Detect which cell encompasses the target text, then output its [x, y] center coordinate. 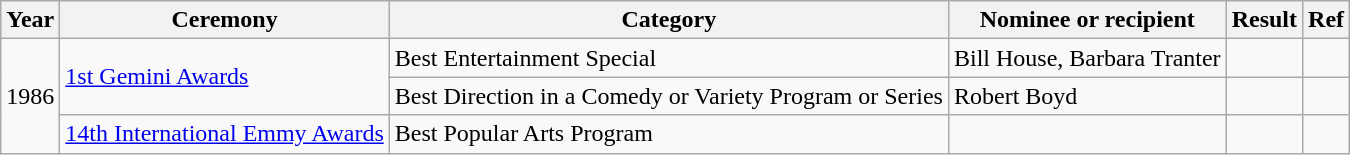
Category [668, 20]
Best Direction in a Comedy or Variety Program or Series [668, 96]
Robert Boyd [1087, 96]
1st Gemini Awards [224, 77]
Best Popular Arts Program [668, 134]
Nominee or recipient [1087, 20]
14th International Emmy Awards [224, 134]
1986 [30, 96]
Best Entertainment Special [668, 58]
Bill House, Barbara Tranter [1087, 58]
Result [1264, 20]
Ceremony [224, 20]
Year [30, 20]
Ref [1326, 20]
